Determine the (x, y) coordinate at the center of the cell enclosing the given text.  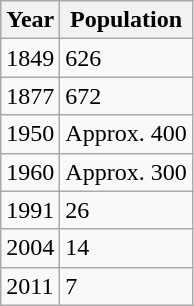
2004 (30, 248)
Population (126, 20)
Approx. 400 (126, 134)
2011 (30, 286)
1877 (30, 96)
26 (126, 210)
14 (126, 248)
1991 (30, 210)
Year (30, 20)
1950 (30, 134)
1960 (30, 172)
7 (126, 286)
1849 (30, 58)
626 (126, 58)
Approx. 300 (126, 172)
672 (126, 96)
